Determine the (x, y) coordinate at the center of the cell enclosing the given text.  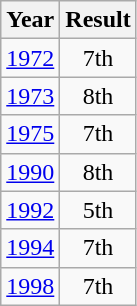
1992 (30, 210)
1994 (30, 248)
1990 (30, 172)
1972 (30, 58)
1998 (30, 286)
Year (30, 20)
Result (98, 20)
1973 (30, 96)
1975 (30, 134)
5th (98, 210)
